Return the [X, Y] coordinate for the center point of the cell that contains the specified text.  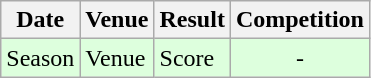
Competition [300, 20]
Date [40, 20]
Season [40, 58]
- [300, 58]
Score [192, 58]
Result [192, 20]
